Detect which cell encompasses the target text, then output its [X, Y] center coordinate. 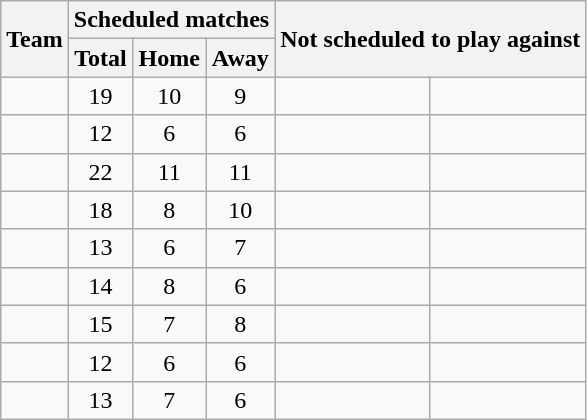
Team [35, 39]
14 [100, 286]
9 [240, 96]
Not scheduled to play against [430, 39]
22 [100, 172]
Scheduled matches [171, 20]
Away [240, 58]
15 [100, 324]
Total [100, 58]
18 [100, 210]
Home [170, 58]
19 [100, 96]
